Search for the cell housing the specified text and yield its [X, Y] center coordinate. 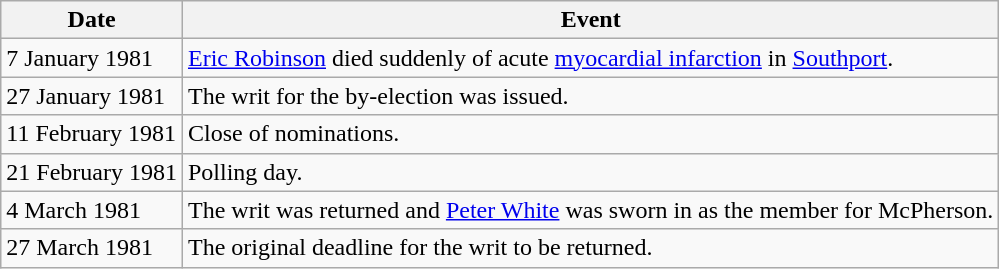
27 January 1981 [92, 96]
The original deadline for the writ to be returned. [590, 248]
27 March 1981 [92, 248]
21 February 1981 [92, 172]
Eric Robinson died suddenly of acute myocardial infarction in Southport. [590, 58]
Polling day. [590, 172]
Event [590, 20]
Date [92, 20]
Close of nominations. [590, 134]
The writ for the by-election was issued. [590, 96]
The writ was returned and Peter White was sworn in as the member for McPherson. [590, 210]
4 March 1981 [92, 210]
11 February 1981 [92, 134]
7 January 1981 [92, 58]
